Return [X, Y] of the center of cell containing provided text 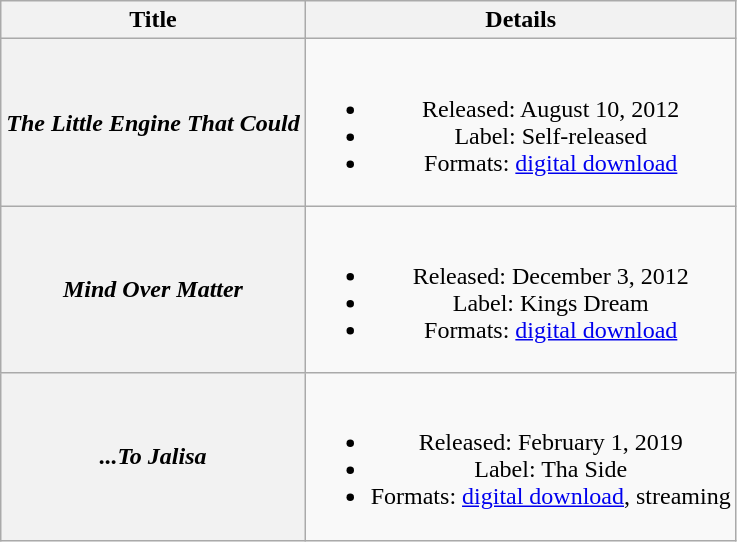
Released: December 3, 2012Label: Kings DreamFormats: digital download [520, 290]
Mind Over Matter [153, 290]
...To Jalisa [153, 456]
The Little Engine That Could [153, 122]
Released: February 1, 2019Label: Tha SideFormats: digital download, streaming [520, 456]
Released: August 10, 2012Label: Self-releasedFormats: digital download [520, 122]
Title [153, 20]
Details [520, 20]
